Determine the [X, Y] coordinate at the center of the cell enclosing the given text.  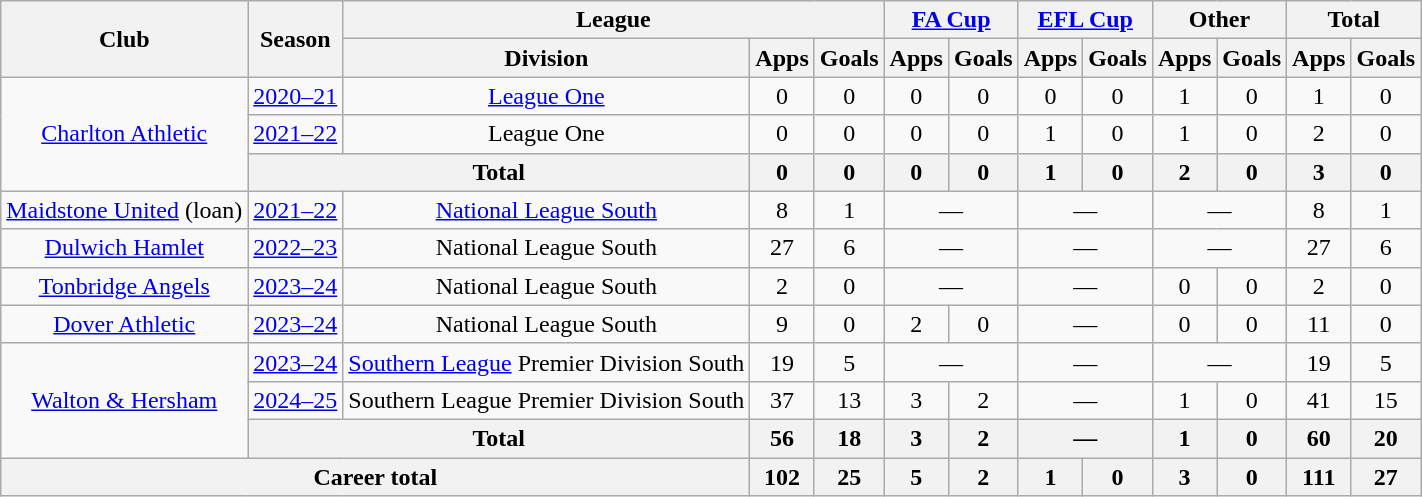
15 [1386, 400]
League [614, 20]
11 [1319, 324]
13 [849, 400]
18 [849, 438]
41 [1319, 400]
Season [296, 39]
EFL Cup [1085, 20]
Career total [376, 477]
20 [1386, 438]
Dover Athletic [124, 324]
111 [1319, 477]
Tonbridge Angels [124, 286]
Other [1219, 20]
2024–25 [296, 400]
25 [849, 477]
56 [782, 438]
60 [1319, 438]
2020–21 [296, 96]
Dulwich Hamlet [124, 248]
Club [124, 39]
102 [782, 477]
2022–23 [296, 248]
Division [546, 58]
Walton & Hersham [124, 400]
Maidstone United (loan) [124, 210]
9 [782, 324]
37 [782, 400]
FA Cup [951, 20]
Charlton Athletic [124, 134]
